Return (X, Y) of the center of cell containing provided text 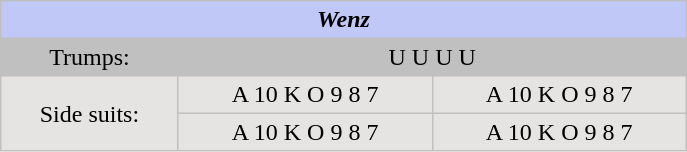
Wenz (344, 20)
Trumps: (90, 57)
Side suits: (90, 113)
U U U U (432, 57)
